Detect which cell encompasses the target text, then output its [x, y] center coordinate. 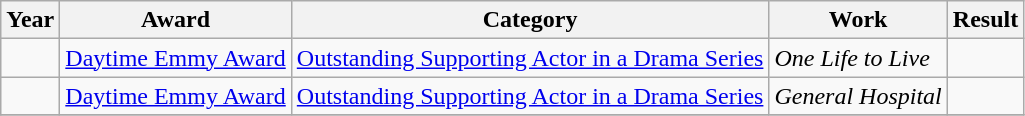
Award [176, 20]
General Hospital [858, 96]
Year [30, 20]
Result [985, 20]
One Life to Live [858, 58]
Work [858, 20]
Category [530, 20]
